Provide the (x, y) coordinate of the cell's center where the given text is located.  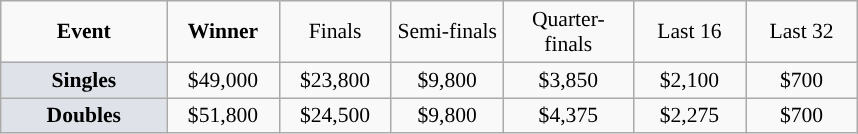
$24,500 (335, 116)
Semi-finals (447, 32)
$51,800 (223, 116)
Singles (84, 80)
Quarter-finals (568, 32)
$4,375 (568, 116)
Doubles (84, 116)
$2,100 (689, 80)
Last 16 (689, 32)
$23,800 (335, 80)
Winner (223, 32)
Last 32 (802, 32)
Finals (335, 32)
Event (84, 32)
$3,850 (568, 80)
$49,000 (223, 80)
$2,275 (689, 116)
